Output the (x, y) coordinate of the center of the cell containing the given text.  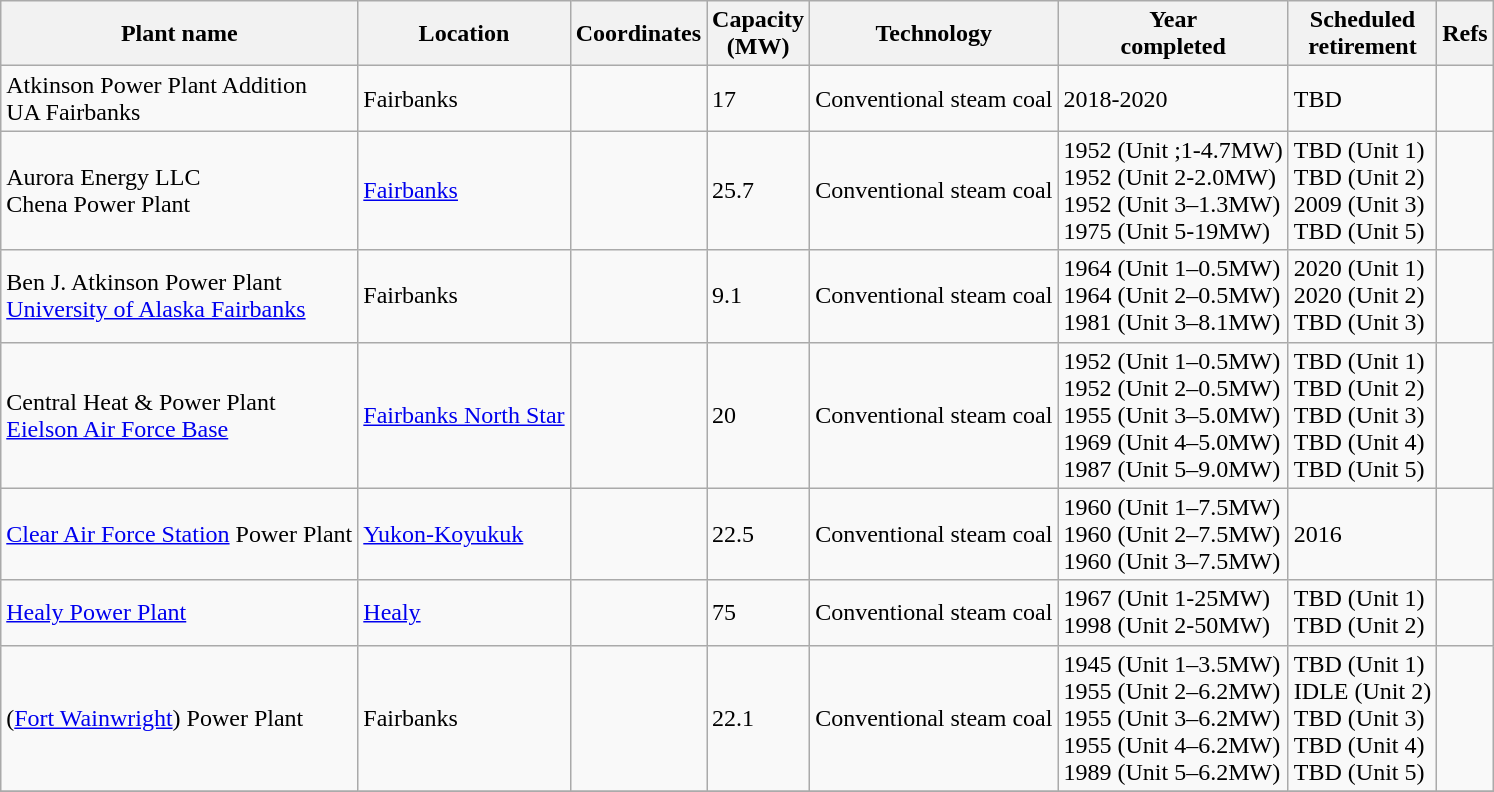
Technology (934, 34)
1952 (Unit ;1-4.7MW)1952 (Unit 2-2.0MW)1952 (Unit 3–1.3MW)1975 (Unit 5-19MW) (1173, 190)
Healy (464, 612)
1967 (Unit 1-25MW)1998 (Unit 2-50MW) (1173, 612)
Fairbanks North Star (464, 415)
Location (464, 34)
Aurora Energy LLCChena Power Plant (180, 190)
TBD (Unit 1)TBD (Unit 2)TBD (Unit 3)TBD (Unit 4)TBD (Unit 5) (1362, 415)
Scheduledretirement (1362, 34)
Yearcompleted (1173, 34)
17 (758, 98)
Ben J. Atkinson Power PlantUniversity of Alaska Fairbanks (180, 296)
1964 (Unit 1–0.5MW)1964 (Unit 2–0.5MW)1981 (Unit 3–8.1MW) (1173, 296)
25.7 (758, 190)
2016 (1362, 534)
Central Heat & Power PlantEielson Air Force Base (180, 415)
75 (758, 612)
Clear Air Force Station Power Plant (180, 534)
Capacity(MW) (758, 34)
9.1 (758, 296)
1960 (Unit 1–7.5MW)1960 (Unit 2–7.5MW)1960 (Unit 3–7.5MW) (1173, 534)
(Fort Wainwright) Power Plant (180, 718)
Refs (1465, 34)
1952 (Unit 1–0.5MW)1952 (Unit 2–0.5MW)1955 (Unit 3–5.0MW)1969 (Unit 4–5.0MW)1987 (Unit 5–9.0MW) (1173, 415)
TBD (1362, 98)
2020 (Unit 1)2020 (Unit 2)TBD (Unit 3) (1362, 296)
1945 (Unit 1–3.5MW)1955 (Unit 2–6.2MW)1955 (Unit 3–6.2MW)1955 (Unit 4–6.2MW)1989 (Unit 5–6.2MW) (1173, 718)
Coordinates (638, 34)
2018-2020 (1173, 98)
Atkinson Power Plant AdditionUA Fairbanks (180, 98)
TBD (Unit 1)TBD (Unit 2) (1362, 612)
Yukon-Koyukuk (464, 534)
TBD (Unit 1)TBD (Unit 2)2009 (Unit 3)TBD (Unit 5) (1362, 190)
TBD (Unit 1)IDLE (Unit 2)TBD (Unit 3)TBD (Unit 4)TBD (Unit 5) (1362, 718)
20 (758, 415)
22.5 (758, 534)
22.1 (758, 718)
Healy Power Plant (180, 612)
Plant name (180, 34)
